Locate the cell with the specified text and output its (x, y) center coordinate. 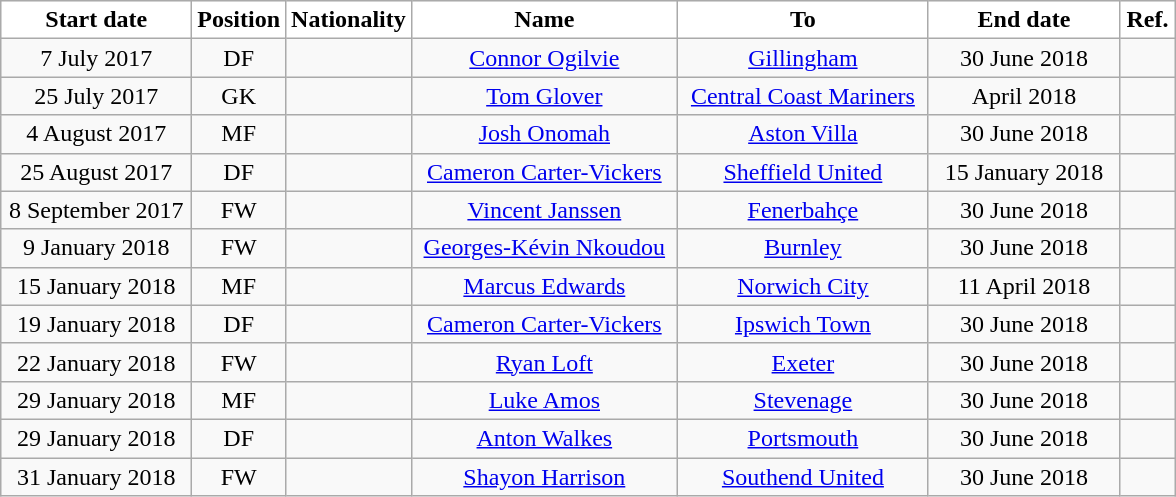
9 January 2018 (96, 248)
Anton Walkes (544, 438)
Sheffield United (802, 172)
Aston Villa (802, 134)
Stevenage (802, 400)
Name (544, 20)
Gillingham (802, 58)
Nationality (349, 20)
19 January 2018 (96, 324)
Vincent Janssen (544, 210)
Marcus Edwards (544, 286)
Tom Glover (544, 96)
Ipswich Town (802, 324)
8 September 2017 (96, 210)
Start date (96, 20)
22 January 2018 (96, 362)
Norwich City (802, 286)
Shayon Harrison (544, 477)
Portsmouth (802, 438)
11 April 2018 (1024, 286)
Ref. (1147, 20)
25 July 2017 (96, 96)
25 August 2017 (96, 172)
Ryan Loft (544, 362)
Exeter (802, 362)
April 2018 (1024, 96)
Georges-Kévin Nkoudou (544, 248)
Position (239, 20)
4 August 2017 (96, 134)
31 January 2018 (96, 477)
Southend United (802, 477)
Josh Onomah (544, 134)
Connor Ogilvie (544, 58)
To (802, 20)
GK (239, 96)
End date (1024, 20)
Luke Amos (544, 400)
Burnley (802, 248)
Fenerbahçe (802, 210)
7 July 2017 (96, 58)
Central Coast Mariners (802, 96)
